Search for the cell housing the specified text and yield its (x, y) center coordinate. 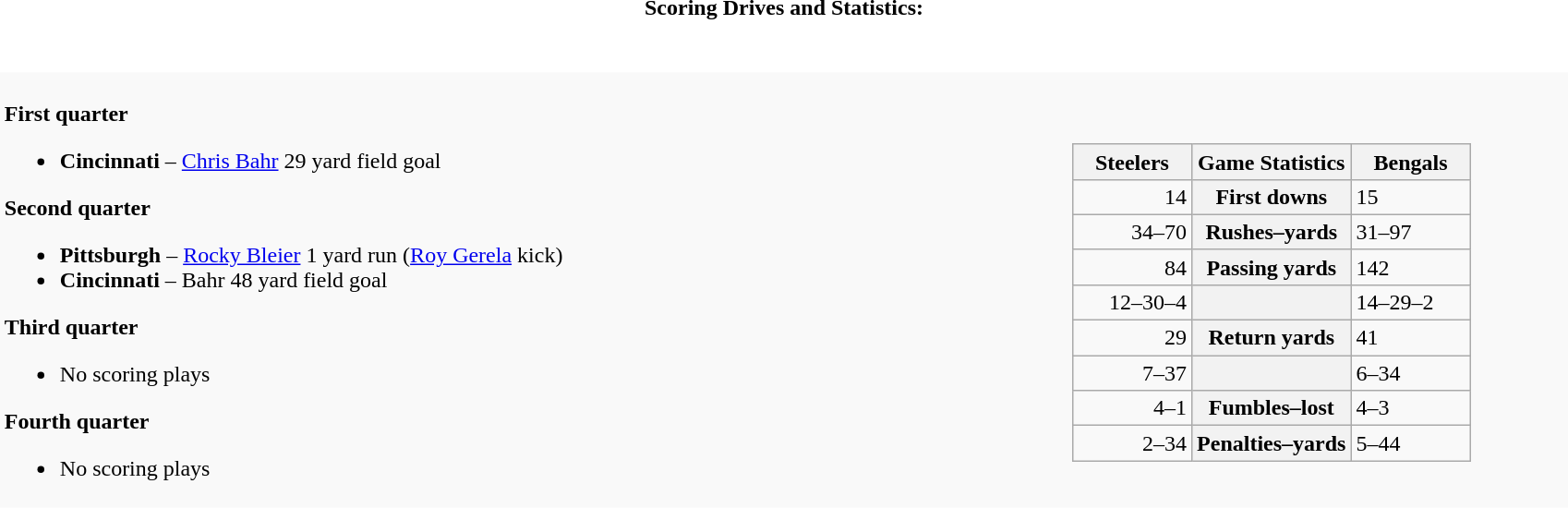
Game Statistics (1272, 162)
2–34 (1132, 443)
4–3 (1411, 408)
Fumbles–lost (1272, 408)
6–34 (1411, 373)
142 (1411, 267)
12–30–4 (1132, 302)
Bengals (1411, 162)
7–37 (1132, 373)
31–97 (1411, 232)
34–70 (1132, 232)
Return yards (1272, 338)
14–29–2 (1411, 302)
15 (1411, 197)
Steelers (1132, 162)
14 (1132, 197)
29 (1132, 338)
Rushes–yards (1272, 232)
41 (1411, 338)
Passing yards (1272, 267)
Penalties–yards (1272, 443)
4–1 (1132, 408)
5–44 (1411, 443)
First downs (1272, 197)
84 (1132, 267)
